For the text-containing cell, return its midpoint in [x, y] coordinate format. 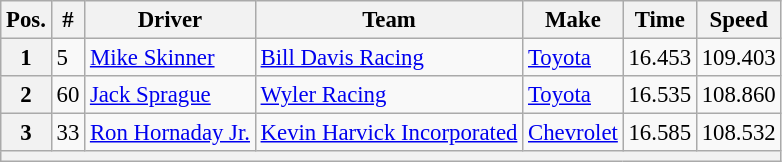
2 [26, 95]
109.403 [738, 58]
Time [660, 20]
5 [68, 58]
Mike Skinner [170, 58]
108.860 [738, 95]
Jack Sprague [170, 95]
16.453 [660, 58]
Kevin Harvick Incorporated [388, 133]
Driver [170, 20]
1 [26, 58]
16.585 [660, 133]
3 [26, 133]
Ron Hornaday Jr. [170, 133]
16.535 [660, 95]
Wyler Racing [388, 95]
Team [388, 20]
Make [573, 20]
# [68, 20]
Bill Davis Racing [388, 58]
60 [68, 95]
108.532 [738, 133]
Speed [738, 20]
33 [68, 133]
Chevrolet [573, 133]
Pos. [26, 20]
